Return [X, Y] of the center of cell containing provided text 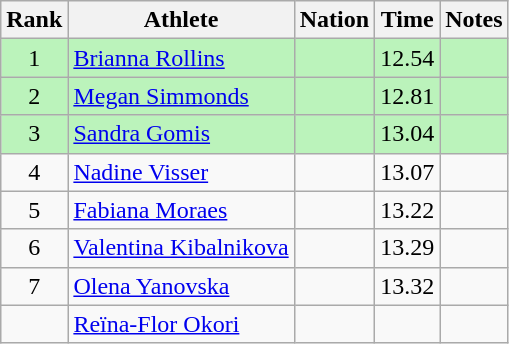
13.32 [408, 286]
Brianna Rollins [181, 58]
Fabiana Moraes [181, 210]
Notes [474, 20]
5 [34, 210]
Nadine Visser [181, 172]
1 [34, 58]
Nation [334, 20]
13.29 [408, 248]
3 [34, 134]
Megan Simmonds [181, 96]
Reïna-Flor Okori [181, 324]
Time [408, 20]
13.04 [408, 134]
Rank [34, 20]
12.54 [408, 58]
Sandra Gomis [181, 134]
6 [34, 248]
12.81 [408, 96]
4 [34, 172]
Olena Yanovska [181, 286]
7 [34, 286]
13.22 [408, 210]
Athlete [181, 20]
Valentina Kibalnikova [181, 248]
13.07 [408, 172]
2 [34, 96]
